Identify which cell holds the provided text, then report its (X, Y) central coordinate. 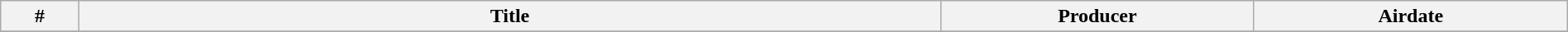
Producer (1097, 16)
Title (509, 16)
# (40, 16)
Airdate (1411, 16)
